Return [x, y] of the center of cell containing provided text 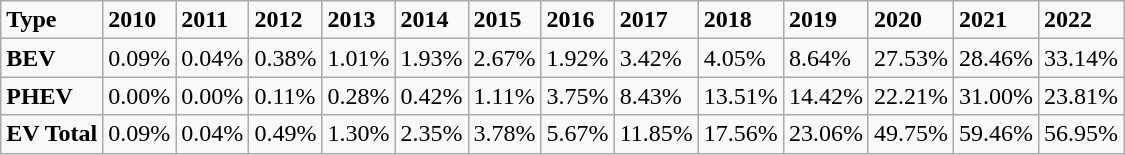
5.67% [578, 134]
2018 [740, 20]
28.46% [996, 58]
0.42% [432, 96]
2014 [432, 20]
2021 [996, 20]
3.75% [578, 96]
0.38% [286, 58]
PHEV [52, 96]
59.46% [996, 134]
2011 [212, 20]
14.42% [826, 96]
2.35% [432, 134]
0.11% [286, 96]
1.93% [432, 58]
11.85% [656, 134]
2012 [286, 20]
56.95% [1082, 134]
EV Total [52, 134]
2022 [1082, 20]
BEV [52, 58]
2019 [826, 20]
0.28% [358, 96]
1.30% [358, 134]
1.01% [358, 58]
8.64% [826, 58]
2016 [578, 20]
1.92% [578, 58]
33.14% [1082, 58]
49.75% [910, 134]
Type [52, 20]
8.43% [656, 96]
17.56% [740, 134]
4.05% [740, 58]
2010 [140, 20]
2017 [656, 20]
13.51% [740, 96]
22.21% [910, 96]
27.53% [910, 58]
0.49% [286, 134]
2020 [910, 20]
23.81% [1082, 96]
23.06% [826, 134]
2015 [504, 20]
3.42% [656, 58]
2.67% [504, 58]
2013 [358, 20]
1.11% [504, 96]
31.00% [996, 96]
3.78% [504, 134]
